Search for the cell housing the specified text and yield its [X, Y] center coordinate. 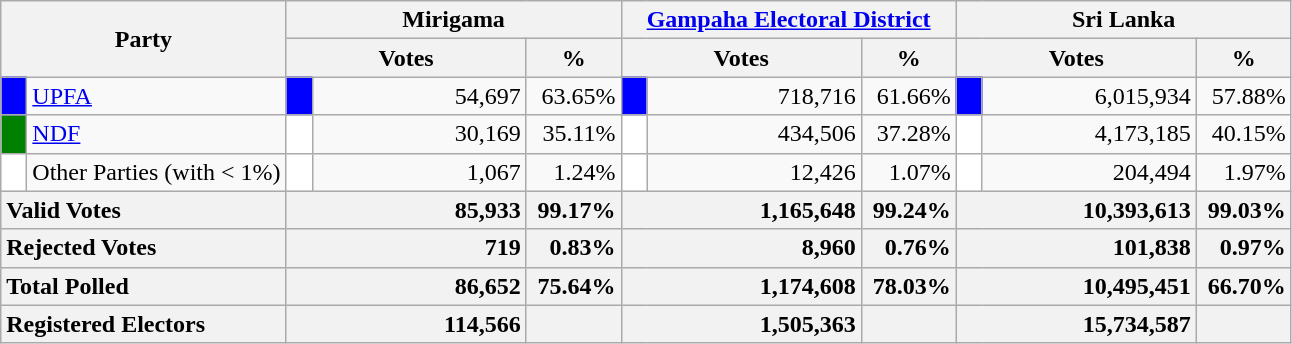
114,566 [406, 324]
1,505,363 [741, 324]
Registered Electors [144, 324]
75.64% [574, 286]
NDF [156, 134]
Party [144, 39]
1,067 [419, 172]
86,652 [406, 286]
99.17% [574, 210]
57.88% [1244, 96]
85,933 [406, 210]
1,174,608 [741, 286]
8,960 [741, 248]
Rejected Votes [144, 248]
99.03% [1244, 210]
Other Parties (with < 1%) [156, 172]
63.65% [574, 96]
4,173,185 [1089, 134]
Sri Lanka [1124, 20]
1.24% [574, 172]
40.15% [1244, 134]
719 [406, 248]
Total Polled [144, 286]
0.76% [908, 248]
6,015,934 [1089, 96]
37.28% [908, 134]
0.97% [1244, 248]
Mirigama [454, 20]
15,734,587 [1076, 324]
12,426 [754, 172]
1,165,648 [741, 210]
10,495,451 [1076, 286]
1.07% [908, 172]
99.24% [908, 210]
30,169 [419, 134]
35.11% [574, 134]
204,494 [1089, 172]
0.83% [574, 248]
718,716 [754, 96]
61.66% [908, 96]
66.70% [1244, 286]
UPFA [156, 96]
101,838 [1076, 248]
54,697 [419, 96]
434,506 [754, 134]
Valid Votes [144, 210]
10,393,613 [1076, 210]
Gampaha Electoral District [788, 20]
1.97% [1244, 172]
78.03% [908, 286]
